Detect which cell encompasses the target text, then output its [X, Y] center coordinate. 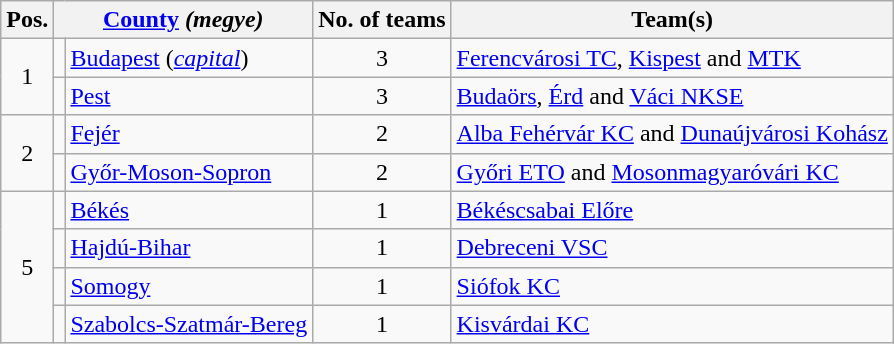
Szabolcs-Szatmár-Bereg [189, 324]
No. of teams [382, 20]
Siófok KC [672, 286]
Budapest (capital) [189, 58]
Békés [189, 210]
Debreceni VSC [672, 248]
Somogy [189, 286]
Pos. [28, 20]
Fejér [189, 134]
Békéscsabai Előre [672, 210]
Budaörs, Érd and Váci NKSE [672, 96]
Team(s) [672, 20]
County (megye) [184, 20]
Kisvárdai KC [672, 324]
Alba Fehérvár KC and Dunaújvárosi Kohász [672, 134]
5 [28, 267]
Győr-Moson-Sopron [189, 172]
Hajdú-Bihar [189, 248]
Győri ETO and Mosonmagyaróvári KC [672, 172]
Pest [189, 96]
Ferencvárosi TC, Kispest and MTK [672, 58]
